Output the [X, Y] coordinate of the center of the cell containing the given text.  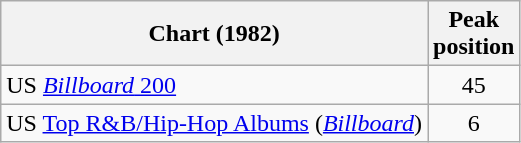
6 [474, 123]
Chart (1982) [214, 34]
45 [474, 85]
US Billboard 200 [214, 85]
US Top R&B/Hip-Hop Albums (Billboard) [214, 123]
Peakposition [474, 34]
